Detect which cell encompasses the target text, then output its [X, Y] center coordinate. 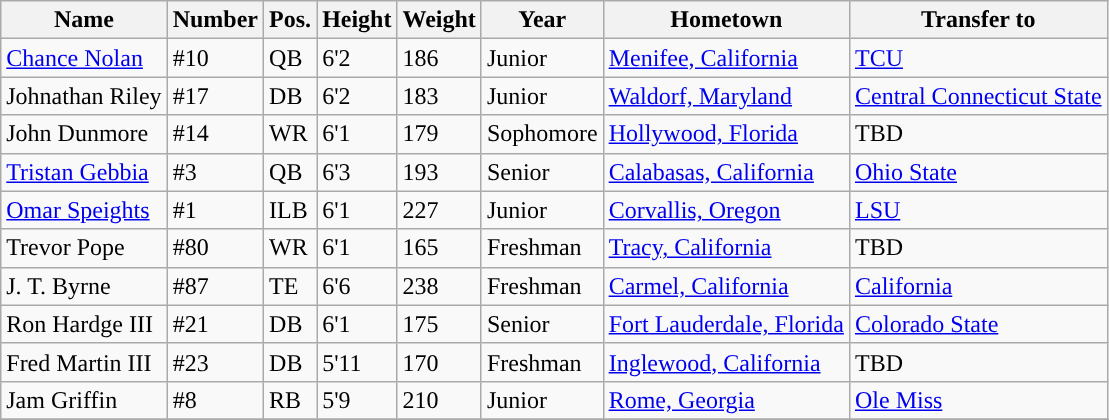
#3 [215, 172]
Pos. [290, 20]
179 [439, 134]
#1 [215, 210]
Ohio State [978, 172]
LSU [978, 210]
Rome, Georgia [726, 400]
5'9 [357, 400]
Johnathan Riley [84, 96]
170 [439, 362]
#8 [215, 400]
#17 [215, 96]
Colorado State [978, 324]
Tracy, California [726, 248]
Omar Speights [84, 210]
Trevor Pope [84, 248]
TE [290, 286]
Carmel, California [726, 286]
Number [215, 20]
California [978, 286]
183 [439, 96]
238 [439, 286]
Chance Nolan [84, 58]
186 [439, 58]
Jam Griffin [84, 400]
Transfer to [978, 20]
ILB [290, 210]
Hollywood, Florida [726, 134]
Fort Lauderdale, Florida [726, 324]
#80 [215, 248]
#10 [215, 58]
J. T. Byrne [84, 286]
Weight [439, 20]
Inglewood, California [726, 362]
Menifee, California [726, 58]
Ole Miss [978, 400]
#21 [215, 324]
RB [290, 400]
TCU [978, 58]
#23 [215, 362]
#14 [215, 134]
210 [439, 400]
Corvallis, Oregon [726, 210]
193 [439, 172]
Year [542, 20]
Calabasas, California [726, 172]
165 [439, 248]
Tristan Gebbia [84, 172]
Sophomore [542, 134]
Waldorf, Maryland [726, 96]
Height [357, 20]
Fred Martin III [84, 362]
Hometown [726, 20]
227 [439, 210]
6'6 [357, 286]
Ron Hardge III [84, 324]
175 [439, 324]
John Dunmore [84, 134]
Central Connecticut State [978, 96]
#87 [215, 286]
6'3 [357, 172]
5'11 [357, 362]
Name [84, 20]
